Output the (X, Y) coordinate of the center of the cell containing the given text.  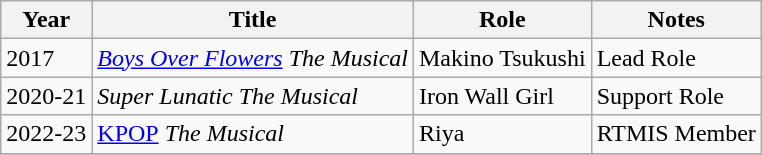
Iron Wall Girl (502, 96)
Role (502, 20)
2022-23 (46, 134)
2017 (46, 58)
Support Role (676, 96)
Riya (502, 134)
Boys Over Flowers The Musical (253, 58)
Title (253, 20)
2020-21 (46, 96)
Super Lunatic The Musical (253, 96)
KPOP The Musical (253, 134)
RTMIS Member (676, 134)
Notes (676, 20)
Makino Tsukushi (502, 58)
Year (46, 20)
Lead Role (676, 58)
